Output the (x, y) coordinate of the center of the cell containing the given text.  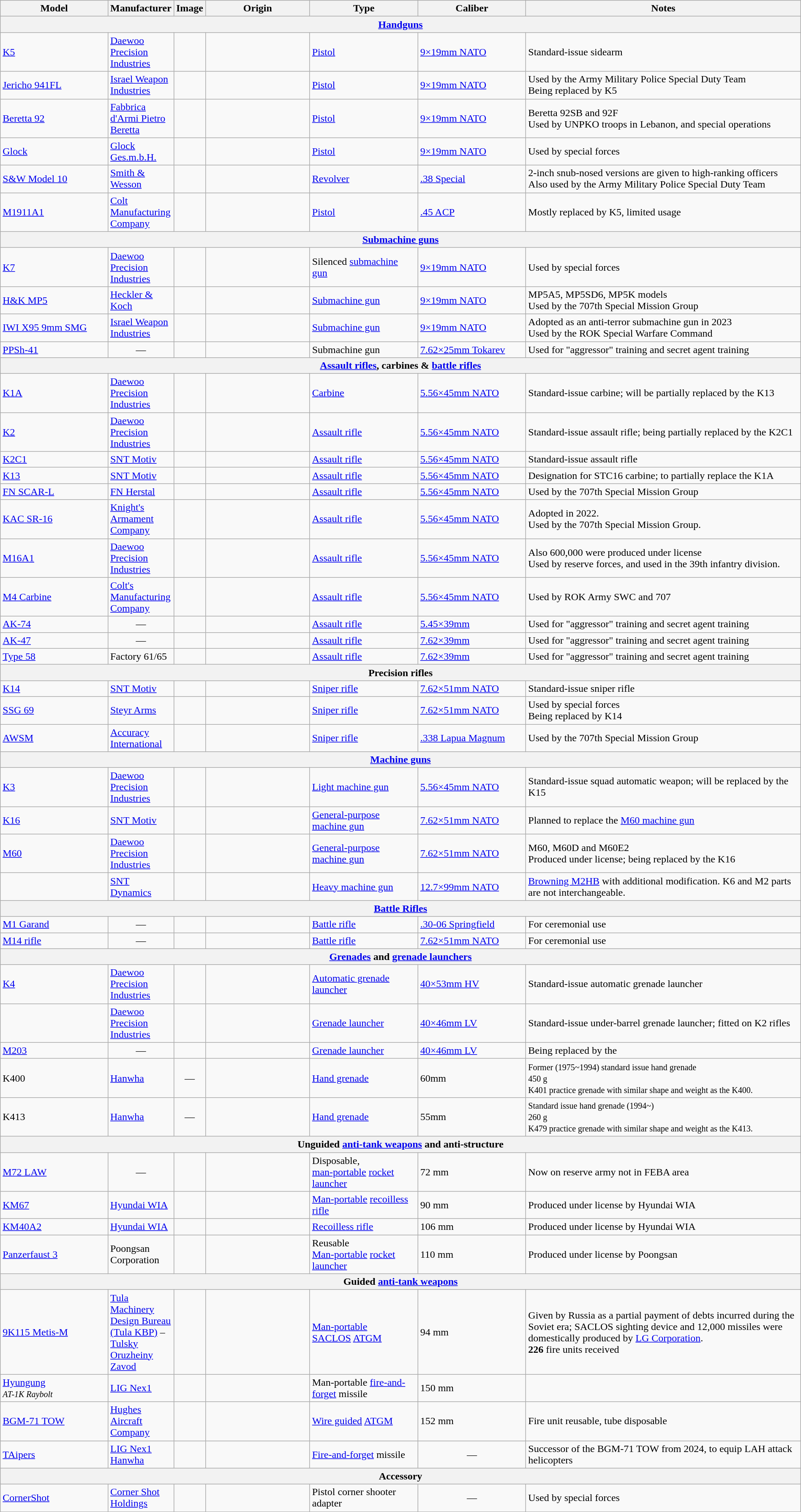
Submachine guns (400, 239)
PPSh-41 (54, 349)
Factory 61/65 (141, 656)
IWI X95 9mm SMG (54, 328)
Battle Rifles (400, 908)
AWSM (54, 737)
AK-74 (54, 624)
Standard-issue sidearm (663, 52)
K2C1 (54, 460)
Designation for STC16 carbine; to partially replace the K1A (663, 476)
Carbine (364, 393)
Tula Machinery Design Bureau (Tula KBP) – Tulsky Oruzheiny Zavod (141, 1332)
Accuracy International (141, 737)
K400 (54, 1078)
K413 (54, 1117)
Corner Shot Holdings (141, 1498)
Precision rifles (400, 672)
Standard-issue assault rifle (663, 460)
Used by the Army Military Police Special Duty TeamBeing replaced by K5 (663, 85)
Recoilless rifle (364, 1227)
K16 (54, 820)
90 mm (472, 1205)
M14 rifle (54, 941)
Standard-issue carbine; will be partially replaced by the K13 (663, 393)
Jericho 941FL (54, 85)
Fire-and-forget missile (364, 1455)
Unguided anti-tank weapons and anti-structure (400, 1144)
Planned to replace the M60 machine gun (663, 820)
Man-portableSACLOS ATGM (364, 1332)
Beretta 92SB and 92FUsed by UNPKO troops in Lebanon, and special operations (663, 118)
.30-06 Springfield (472, 925)
Origin (258, 8)
.338 Lapua Magnum (472, 737)
Used by ROK Army SWC and 707 (663, 597)
KM67 (54, 1205)
Standard issue hand grenade (1994~) 260 g K479 practice grenade with similar shape and weight as the K413. (663, 1117)
150 mm (472, 1388)
60mm (472, 1078)
Panzerfaust 3 (54, 1254)
S&W Model 10 (54, 179)
Silenced submachine gun (364, 267)
Automatic grenade launcher (364, 984)
Notes (663, 8)
Machine guns (400, 760)
Guided anti-tank weapons (400, 1282)
Fire unit reusable, tube disposable (663, 1421)
Standard-issue squad automatic weapon; will be replaced by the K15 (663, 787)
M1 Garand (54, 925)
Manufacturer (141, 8)
KM40A2 (54, 1227)
40×53mm HV (472, 984)
106 mm (472, 1227)
Accessory (400, 1476)
Glock Ges.m.b.H. (141, 151)
Adopted in 2022.Used by the 707th Special Mission Group. (663, 519)
Heavy machine gun (364, 887)
Man-portable recoilless rifle (364, 1205)
Disposable,man-portable rocket launcher (364, 1172)
Hughes Aircraft Company (141, 1421)
BGM-71 TOW (54, 1421)
Standard-issue sniper rifle (663, 688)
Mostly replaced by K5, limited usage (663, 212)
Type 58 (54, 656)
K7 (54, 267)
Pistol corner shooter adapter (364, 1498)
Grenades and grenade launchers (400, 957)
Glock (54, 151)
M203 (54, 1050)
Image (189, 8)
94 mm (472, 1332)
7.62×25mm Tokarev (472, 349)
Light machine gun (364, 787)
K4 (54, 984)
152 mm (472, 1421)
Successor of the BGM-71 TOW from 2024, to equip LAH attack helicopters (663, 1455)
Standard-issue under-barrel grenade launcher; fitted on K2 rifles (663, 1023)
55mm (472, 1117)
Poongsan Corporation (141, 1254)
Beretta 92 (54, 118)
M60, M60D and M60E2Produced under license; being replaced by the K16 (663, 854)
HyungungAT-1K Raybolt (54, 1388)
ReusableMan-portable rocket launcher (364, 1254)
2-inch snub-nosed versions are given to high-ranking officersAlso used by the Army Military Police Special Duty Team (663, 179)
Used by special forcesBeing replaced by K14 (663, 710)
12.7×99mm NATO (472, 887)
M72 LAW (54, 1172)
5.45×39mm (472, 624)
M60 (54, 854)
SSG 69 (54, 710)
Also 600,000 were produced under licenseUsed by reserve forces, and used in the 39th infantry division. (663, 558)
Man-portable fire-and-forget missile (364, 1388)
Heckler & Koch (141, 300)
Produced under license by Poongsan (663, 1254)
Handguns (400, 24)
K1A (54, 393)
9K115 Metis-M (54, 1332)
Knight's Armament Company (141, 519)
FN SCAR-L (54, 492)
Colt's Manufacturing Company (141, 597)
Now on reserve army not in FEBA area (663, 1172)
CornerShot (54, 1498)
M16A1 (54, 558)
K3 (54, 787)
Wire guided ATGM (364, 1421)
LIG Nex1Hanwha (141, 1455)
MP5A5, MP5SD6, MP5K modelsUsed by the 707th Special Mission Group (663, 300)
Revolver (364, 179)
110 mm (472, 1254)
Former (1975~1994) standard issue hand grenade 450 gK401 practice grenade with similar shape and weight as the K400. (663, 1078)
K13 (54, 476)
Adopted as an anti-terror submachine gun in 2023Used by the ROK Special Warfare Command (663, 328)
Browning M2HB with additional modification. K6 and M2 parts are not interchangeable. (663, 887)
Colt Manufacturing Company (141, 212)
H&K MP5 (54, 300)
KAC SR-16 (54, 519)
K5 (54, 52)
Model (54, 8)
K14 (54, 688)
Standard-issue automatic grenade launcher (663, 984)
AK-47 (54, 640)
Standard-issue assault rifle; being partially replaced by the K2C1 (663, 432)
TAipers (54, 1455)
Type (364, 8)
K2 (54, 432)
Smith & Wesson (141, 179)
.45 ACP (472, 212)
SNT Dynamics (141, 887)
M1911A1 (54, 212)
Being replaced by the (663, 1050)
M4 Carbine (54, 597)
Steyr Arms (141, 710)
FN Herstal (141, 492)
.38 Special (472, 179)
72 mm (472, 1172)
Caliber (472, 8)
LIG Nex1 (141, 1388)
Fabbrica d'Armi Pietro Beretta (141, 118)
Assault rifles, carbines & battle rifles (400, 366)
